Scan for the cell matching the given text and deliver its (x, y) coordinate at center. 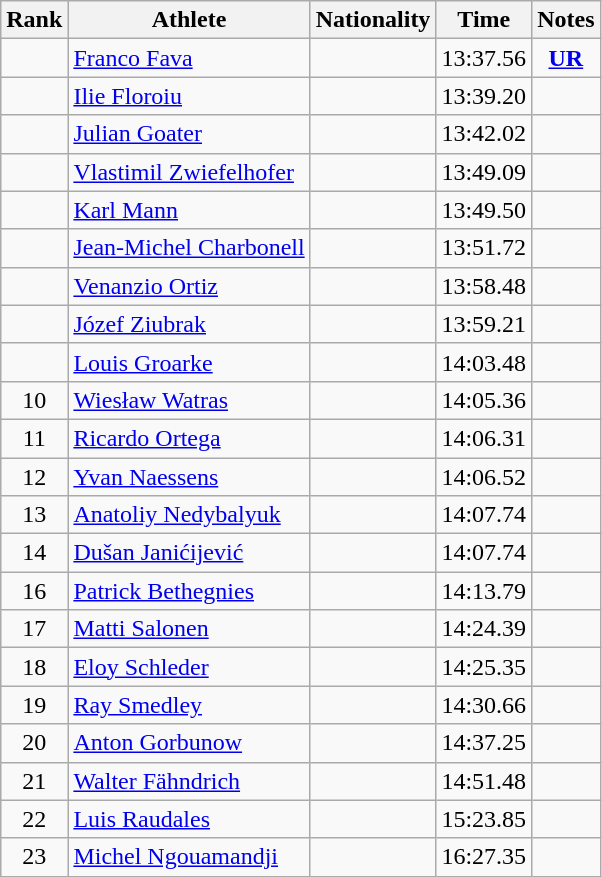
20 (34, 743)
13 (34, 515)
12 (34, 477)
Luis Raudales (189, 819)
16:27.35 (484, 857)
Ilie Floroiu (189, 96)
13:51.72 (484, 248)
13:49.09 (484, 172)
14:25.35 (484, 667)
13:37.56 (484, 58)
Rank (34, 20)
Athlete (189, 20)
14:37.25 (484, 743)
Dušan Janićijević (189, 553)
Karl Mann (189, 210)
15:23.85 (484, 819)
Patrick Bethegnies (189, 591)
Matti Salonen (189, 629)
13:59.21 (484, 324)
17 (34, 629)
Vlastimil Zwiefelhofer (189, 172)
14:51.48 (484, 781)
Venanzio Ortiz (189, 286)
23 (34, 857)
13:58.48 (484, 286)
14 (34, 553)
11 (34, 438)
13:39.20 (484, 96)
14:03.48 (484, 362)
Franco Fava (189, 58)
13:49.50 (484, 210)
18 (34, 667)
Julian Goater (189, 134)
10 (34, 400)
Anton Gorbunow (189, 743)
14:05.36 (484, 400)
Nationality (373, 20)
Wiesław Watras (189, 400)
Anatoliy Nedybalyuk (189, 515)
14:06.31 (484, 438)
Ray Smedley (189, 705)
Jean-Michel Charbonell (189, 248)
16 (34, 591)
Yvan Naessens (189, 477)
14:06.52 (484, 477)
14:30.66 (484, 705)
Ricardo Ortega (189, 438)
Eloy Schleder (189, 667)
13:42.02 (484, 134)
19 (34, 705)
UR (566, 58)
Time (484, 20)
21 (34, 781)
Walter Fähndrich (189, 781)
Louis Groarke (189, 362)
Michel Ngouamandji (189, 857)
Józef Ziubrak (189, 324)
14:24.39 (484, 629)
22 (34, 819)
14:13.79 (484, 591)
Notes (566, 20)
